Extract the (x, y) coordinate from the center of the cell holding the provided text.  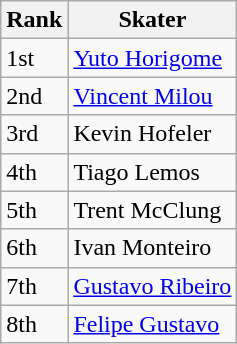
Vincent Milou (152, 96)
Ivan Monteiro (152, 248)
7th (34, 286)
Skater (152, 20)
5th (34, 210)
Trent McClung (152, 210)
Felipe Gustavo (152, 324)
Yuto Horigome (152, 58)
4th (34, 172)
6th (34, 248)
Gustavo Ribeiro (152, 286)
2nd (34, 96)
3rd (34, 134)
1st (34, 58)
Kevin Hofeler (152, 134)
Rank (34, 20)
8th (34, 324)
Tiago Lemos (152, 172)
